From the cell containing the given text, extract its center point as (X, Y) coordinate. 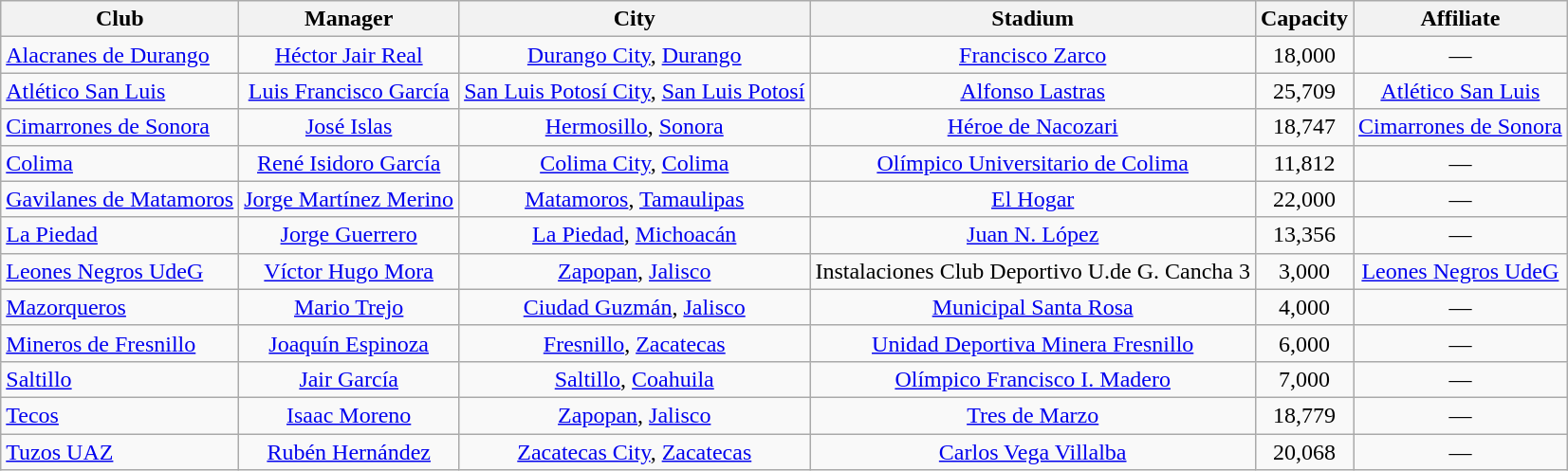
René Isidoro García (349, 163)
Alfonso Lastras (1033, 91)
Capacity (1303, 19)
Colima (120, 163)
Ciudad Guzmán, Jalisco (635, 307)
San Luis Potosí City, San Luis Potosí (635, 91)
Olímpico Universitario de Colima (1033, 163)
4,000 (1303, 307)
Unidad Deportiva Minera Fresnillo (1033, 343)
La Piedad, Michoacán (635, 235)
6,000 (1303, 343)
Municipal Santa Rosa (1033, 307)
City (635, 19)
Club (120, 19)
Mario Trejo (349, 307)
Luis Francisco García (349, 91)
Víctor Hugo Mora (349, 271)
Héctor Jair Real (349, 55)
3,000 (1303, 271)
13,356 (1303, 235)
22,000 (1303, 199)
Tecos (120, 415)
Juan N. López (1033, 235)
18,779 (1303, 415)
La Piedad (120, 235)
El Hogar (1033, 199)
Tuzos UAZ (120, 452)
20,068 (1303, 452)
Stadium (1033, 19)
Fresnillo, Zacatecas (635, 343)
Jorge Martínez Merino (349, 199)
Mineros de Fresnillo (120, 343)
Gavilanes de Matamoros (120, 199)
Jair García (349, 379)
Saltillo (120, 379)
Carlos Vega Villalba (1033, 452)
Alacranes de Durango (120, 55)
Hermosillo, Sonora (635, 127)
18,747 (1303, 127)
Olímpico Francisco I. Madero (1033, 379)
11,812 (1303, 163)
Jorge Guerrero (349, 235)
25,709 (1303, 91)
Durango City, Durango (635, 55)
Tres de Marzo (1033, 415)
Instalaciones Club Deportivo U.de G. Cancha 3 (1033, 271)
Joaquín Espinoza (349, 343)
Héroe de Nacozari (1033, 127)
Mazorqueros (120, 307)
Colima City, Colima (635, 163)
Matamoros, Tamaulipas (635, 199)
Zacatecas City, Zacatecas (635, 452)
José Islas (349, 127)
Manager (349, 19)
18,000 (1303, 55)
7,000 (1303, 379)
Rubén Hernández (349, 452)
Francisco Zarco (1033, 55)
Affiliate (1461, 19)
Saltillo, Coahuila (635, 379)
Isaac Moreno (349, 415)
